Return the [X, Y] coordinate for the center point of the cell that contains the specified text.  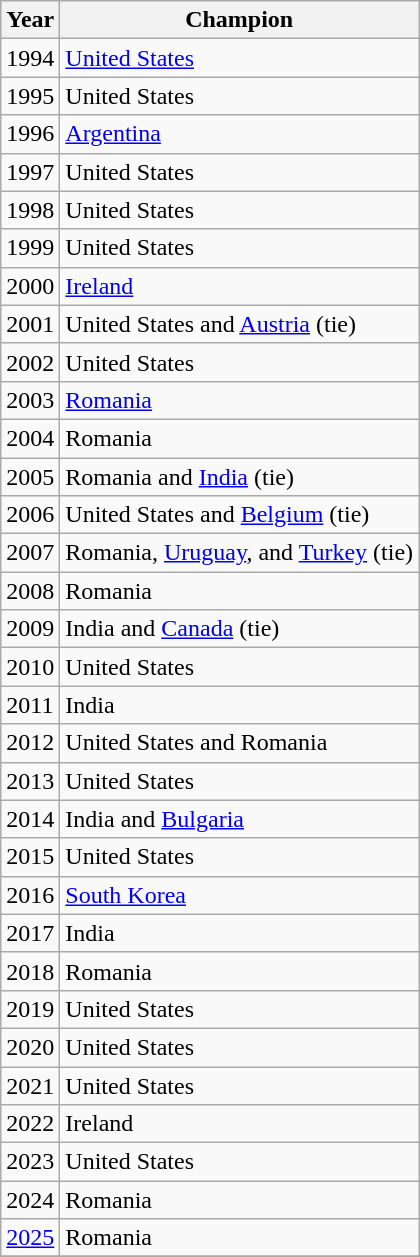
2006 [30, 515]
2008 [30, 591]
India and Canada (tie) [240, 629]
2010 [30, 667]
1994 [30, 58]
2025 [30, 1238]
2004 [30, 438]
1997 [30, 172]
2003 [30, 400]
2001 [30, 324]
2018 [30, 971]
1996 [30, 134]
2017 [30, 933]
Year [30, 20]
United States and Austria (tie) [240, 324]
Romania and India (tie) [240, 477]
2011 [30, 705]
1999 [30, 248]
Romania, Uruguay, and Turkey (tie) [240, 553]
1998 [30, 210]
2016 [30, 895]
India and Bulgaria [240, 819]
2009 [30, 629]
United States and Romania [240, 743]
2000 [30, 286]
Champion [240, 20]
2019 [30, 1009]
2024 [30, 1200]
2002 [30, 362]
2015 [30, 857]
Argentina [240, 134]
2007 [30, 553]
2005 [30, 477]
2013 [30, 781]
2014 [30, 819]
2020 [30, 1047]
South Korea [240, 895]
2022 [30, 1124]
2021 [30, 1085]
1995 [30, 96]
2023 [30, 1162]
2012 [30, 743]
United States and Belgium (tie) [240, 515]
